Scan for the cell matching the given text and deliver its (x, y) coordinate at center. 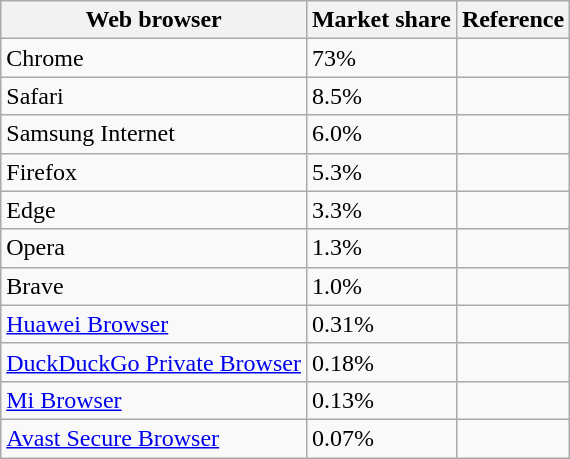
Chrome (154, 58)
Samsung Internet (154, 134)
Avast Secure Browser (154, 438)
Mi Browser (154, 400)
Market share (381, 20)
0.18% (381, 362)
6.0% (381, 134)
Firefox (154, 172)
DuckDuckGo Private Browser (154, 362)
Opera (154, 248)
8.5% (381, 96)
3.3% (381, 210)
0.07% (381, 438)
Edge (154, 210)
Reference (512, 20)
0.31% (381, 324)
1.0% (381, 286)
5.3% (381, 172)
73% (381, 58)
0.13% (381, 400)
Safari (154, 96)
Web browser (154, 20)
1.3% (381, 248)
Brave (154, 286)
Huawei Browser (154, 324)
